Identify which cell holds the provided text, then report its [x, y] central coordinate. 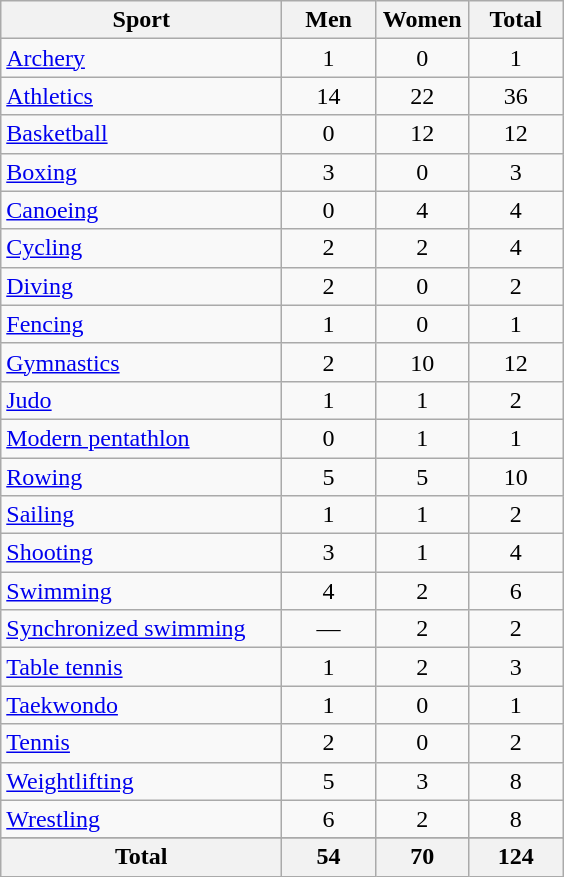
Diving [142, 286]
Men [329, 20]
Swimming [142, 591]
Athletics [142, 96]
Fencing [142, 324]
14 [329, 96]
Modern pentathlon [142, 438]
Weightlifting [142, 781]
Canoeing [142, 210]
22 [422, 96]
Basketball [142, 134]
Boxing [142, 172]
Sailing [142, 515]
Synchronized swimming [142, 629]
70 [422, 857]
Gymnastics [142, 362]
Shooting [142, 553]
Wrestling [142, 819]
54 [329, 857]
Women [422, 20]
Rowing [142, 477]
124 [516, 857]
Tennis [142, 743]
Cycling [142, 248]
Table tennis [142, 667]
Archery [142, 58]
— [329, 629]
Taekwondo [142, 705]
Sport [142, 20]
36 [516, 96]
Judo [142, 400]
